Capture the cell that displays the provided text and extract its (x, y) central coordinate. 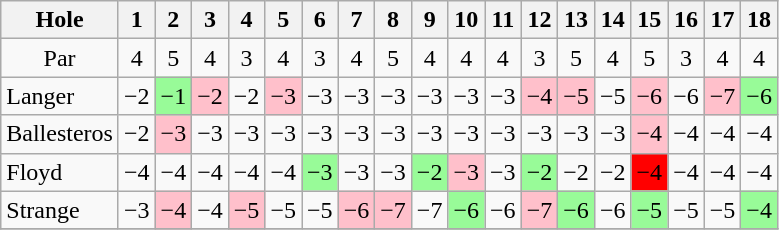
12 (540, 20)
10 (466, 20)
16 (686, 20)
13 (576, 20)
18 (760, 20)
Strange (60, 210)
Langer (60, 96)
11 (504, 20)
Floyd (60, 172)
17 (722, 20)
Par (60, 58)
Hole (60, 20)
8 (394, 20)
−1 (174, 96)
2 (174, 20)
15 (650, 20)
1 (136, 20)
6 (320, 20)
7 (356, 20)
14 (612, 20)
Ballesteros (60, 134)
9 (430, 20)
